Provide the [x, y] coordinate of the cell's center where the given text is located.  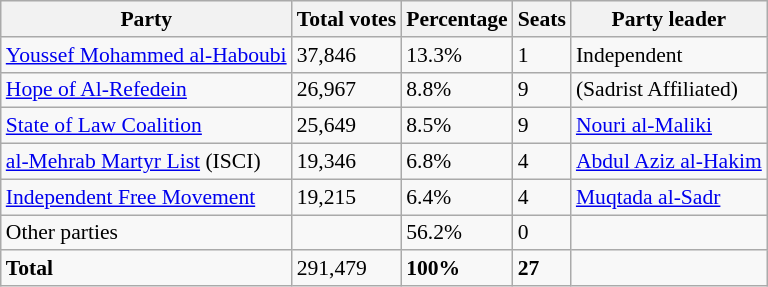
0 [542, 233]
19,346 [346, 162]
Seats [542, 19]
Party leader [669, 19]
8.5% [457, 126]
27 [542, 269]
1 [542, 55]
(Sadrist Affiliated) [669, 90]
Total [146, 269]
6.4% [457, 197]
291,479 [346, 269]
Independent [669, 55]
26,967 [346, 90]
Hope of Al-Refedein [146, 90]
Percentage [457, 19]
8.8% [457, 90]
37,846 [346, 55]
Muqtada al-Sadr [669, 197]
Abdul Aziz al-Hakim [669, 162]
100% [457, 269]
Youssef Mohammed al-Haboubi [146, 55]
Nouri al-Maliki [669, 126]
13.3% [457, 55]
Total votes [346, 19]
Independent Free Movement [146, 197]
Other parties [146, 233]
6.8% [457, 162]
19,215 [346, 197]
56.2% [457, 233]
State of Law Coalition [146, 126]
25,649 [346, 126]
al-Mehrab Martyr List (ISCI) [146, 162]
Party [146, 19]
